Return the (x, y) coordinate for the center point of the cell that contains the specified text.  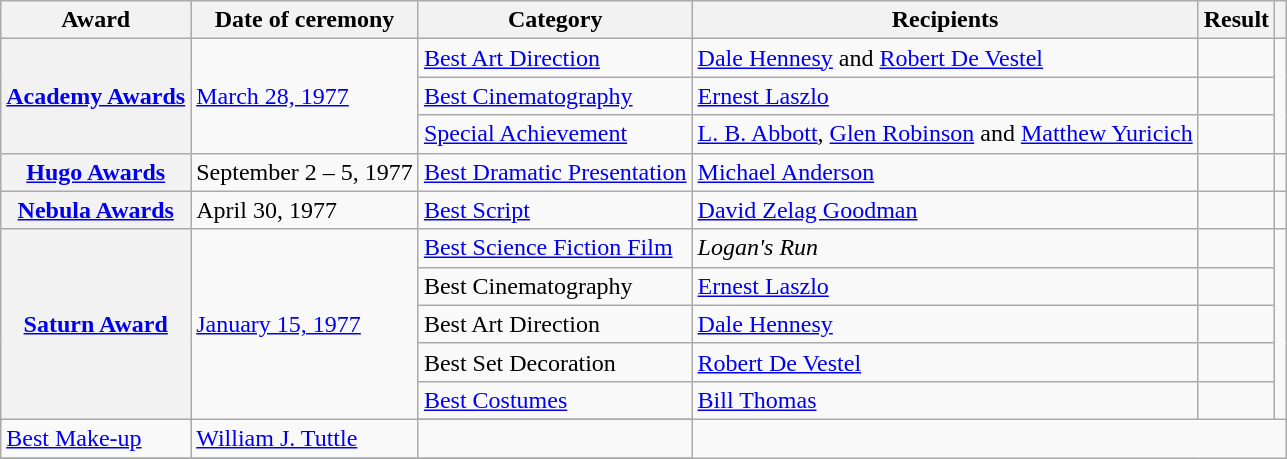
Best Script (555, 210)
Best Make-up (96, 438)
Special Achievement (555, 134)
Best Dramatic Presentation (555, 172)
Michael Anderson (945, 172)
David Zelag Goodman (945, 210)
Recipients (945, 20)
Best Science Fiction Film (555, 248)
Result (1236, 20)
April 30, 1977 (305, 210)
Saturn Award (96, 324)
L. B. Abbott, Glen Robinson and Matthew Yuricich (945, 134)
Academy Awards (96, 96)
Nebula Awards (96, 210)
January 15, 1977 (305, 324)
Dale Hennesy (945, 324)
Date of ceremony (305, 20)
Hugo Awards (96, 172)
Category (555, 20)
Logan's Run (945, 248)
Best Costumes (555, 400)
Bill Thomas (945, 400)
Dale Hennesy and Robert De Vestel (945, 58)
September 2 – 5, 1977 (305, 172)
Best Set Decoration (555, 362)
Award (96, 20)
Robert De Vestel (945, 362)
March 28, 1977 (305, 96)
William J. Tuttle (305, 438)
